For the text-containing cell, return its midpoint in (x, y) coordinate format. 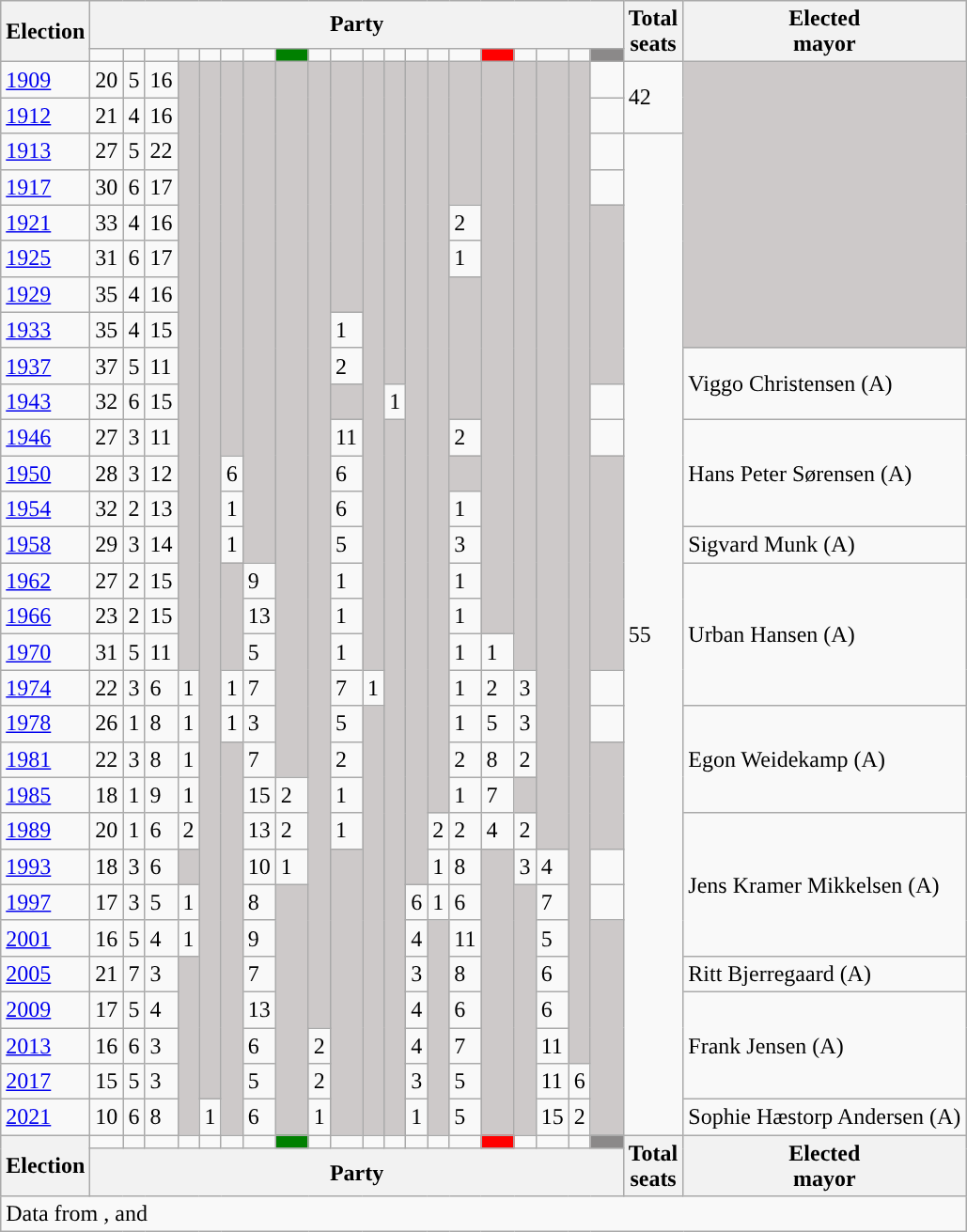
1950 (45, 473)
1989 (45, 831)
1917 (45, 187)
1958 (45, 545)
1966 (45, 616)
30 (107, 187)
1970 (45, 652)
1985 (45, 795)
1913 (45, 151)
2001 (45, 938)
1962 (45, 581)
Urban Hansen (A) (825, 634)
Jens Kramer Mikkelsen (A) (825, 884)
28 (107, 473)
1954 (45, 509)
1925 (45, 258)
1946 (45, 437)
1981 (45, 759)
1929 (45, 294)
37 (107, 366)
33 (107, 223)
1921 (45, 223)
23 (107, 616)
2009 (45, 1009)
1937 (45, 366)
Viggo Christensen (A) (825, 383)
26 (107, 724)
1974 (45, 688)
1933 (45, 330)
2017 (45, 1082)
Frank Jensen (A) (825, 1045)
1943 (45, 401)
2005 (45, 974)
42 (653, 98)
2021 (45, 1117)
1978 (45, 724)
1912 (45, 116)
Data from , and (483, 1214)
Ritt Bjerregaard (A) (825, 974)
Hans Peter Sørensen (A) (825, 473)
29 (107, 545)
1993 (45, 866)
12 (162, 473)
1909 (45, 80)
Egon Weidekamp (A) (825, 759)
Sigvard Munk (A) (825, 545)
2013 (45, 1046)
1997 (45, 902)
55 (653, 634)
Sophie Hæstorp Andersen (A) (825, 1117)
14 (162, 545)
